Find where the given text appears and provide that cell's center as (X, Y) coordinate. 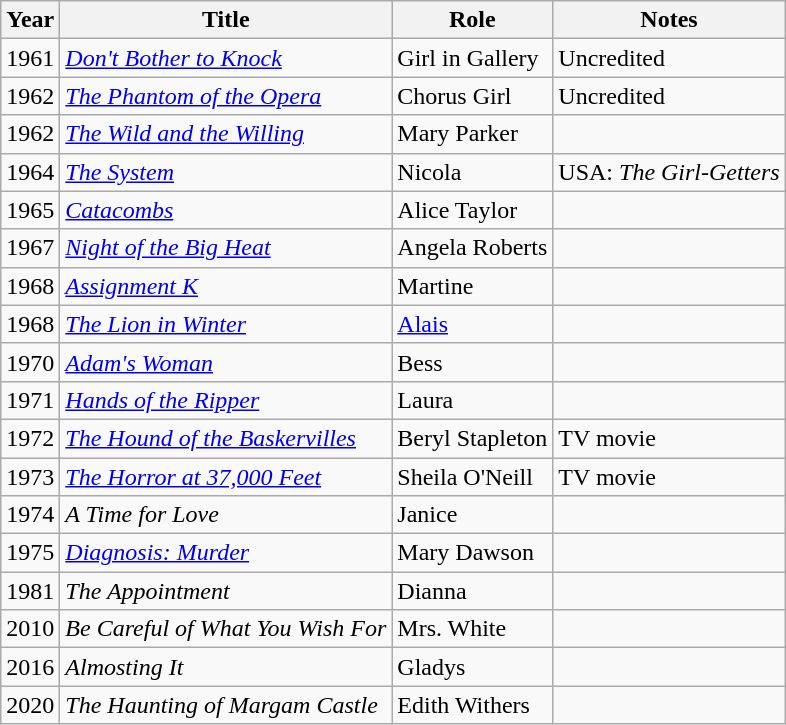
Mary Dawson (472, 553)
The Wild and the Willing (226, 134)
1972 (30, 438)
1975 (30, 553)
Janice (472, 515)
Mrs. White (472, 629)
The Phantom of the Opera (226, 96)
The Horror at 37,000 Feet (226, 477)
Mary Parker (472, 134)
Gladys (472, 667)
USA: The Girl-Getters (669, 172)
Title (226, 20)
The Haunting of Margam Castle (226, 705)
1974 (30, 515)
2016 (30, 667)
Diagnosis: Murder (226, 553)
The Hound of the Baskervilles (226, 438)
The System (226, 172)
Notes (669, 20)
Alais (472, 324)
Dianna (472, 591)
2010 (30, 629)
Chorus Girl (472, 96)
Catacombs (226, 210)
Martine (472, 286)
Don't Bother to Knock (226, 58)
1964 (30, 172)
Year (30, 20)
Role (472, 20)
The Appointment (226, 591)
Almosting It (226, 667)
1967 (30, 248)
1961 (30, 58)
Girl in Gallery (472, 58)
Bess (472, 362)
Be Careful of What You Wish For (226, 629)
Night of the Big Heat (226, 248)
Hands of the Ripper (226, 400)
A Time for Love (226, 515)
Assignment K (226, 286)
1981 (30, 591)
Laura (472, 400)
2020 (30, 705)
1971 (30, 400)
Angela Roberts (472, 248)
Sheila O'Neill (472, 477)
Alice Taylor (472, 210)
1965 (30, 210)
Adam's Woman (226, 362)
Nicola (472, 172)
Edith Withers (472, 705)
1970 (30, 362)
1973 (30, 477)
The Lion in Winter (226, 324)
Beryl Stapleton (472, 438)
